Locate the cell with the specified text and output its (x, y) center coordinate. 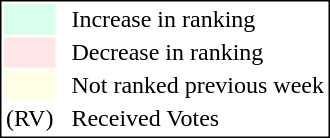
Received Votes (198, 119)
Not ranked previous week (198, 85)
Increase in ranking (198, 19)
Decrease in ranking (198, 53)
(RV) (29, 119)
